Pinpoint the cell where the given text exists, returning its (X, Y) midpoint coordinate. 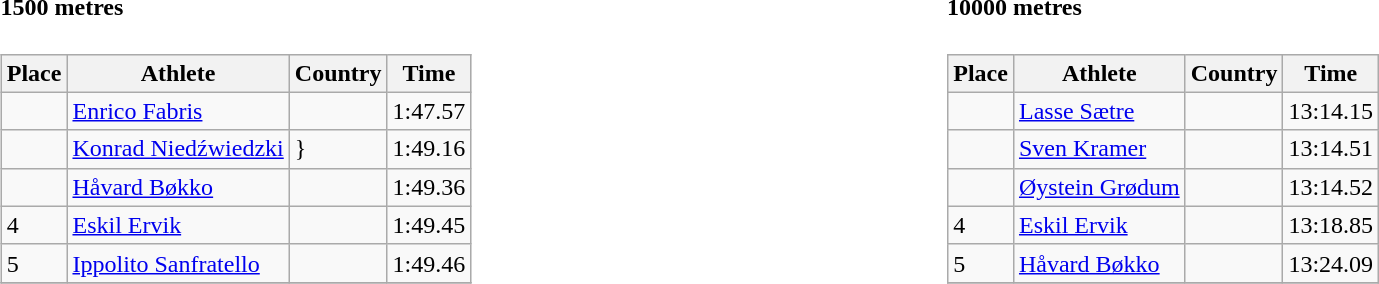
Sven Kramer (1099, 149)
1:49.16 (429, 149)
Enrico Fabris (178, 111)
13:24.09 (1331, 263)
1:49.45 (429, 225)
1:47.57 (429, 111)
1:49.46 (429, 263)
13:14.51 (1331, 149)
} (338, 149)
Øystein Grødum (1099, 187)
Ippolito Sanfratello (178, 263)
Lasse Sætre (1099, 111)
13:14.15 (1331, 111)
13:14.52 (1331, 187)
13:18.85 (1331, 225)
1:49.36 (429, 187)
Konrad Niedźwiedzki (178, 149)
